Find where the given text appears and provide that cell's center as [X, Y] coordinate. 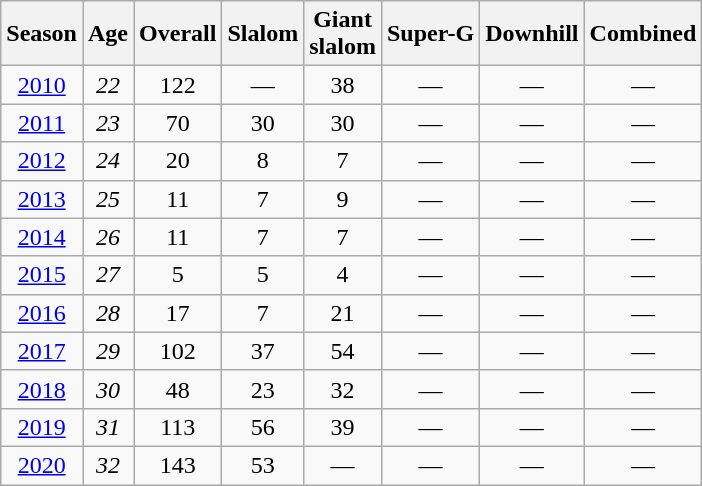
24 [108, 161]
Overall [178, 34]
53 [263, 465]
2012 [42, 161]
26 [108, 237]
2017 [42, 351]
70 [178, 123]
2016 [42, 313]
29 [108, 351]
2019 [42, 427]
122 [178, 85]
31 [108, 427]
2020 [42, 465]
2018 [42, 389]
102 [178, 351]
17 [178, 313]
113 [178, 427]
Giantslalom [343, 34]
27 [108, 275]
25 [108, 199]
21 [343, 313]
2014 [42, 237]
2011 [42, 123]
38 [343, 85]
143 [178, 465]
Downhill [532, 34]
20 [178, 161]
4 [343, 275]
48 [178, 389]
28 [108, 313]
9 [343, 199]
Slalom [263, 34]
Season [42, 34]
37 [263, 351]
2010 [42, 85]
22 [108, 85]
2013 [42, 199]
56 [263, 427]
Combined [643, 34]
54 [343, 351]
8 [263, 161]
Super-G [430, 34]
39 [343, 427]
2015 [42, 275]
Age [108, 34]
